Capture the cell that displays the provided text and extract its (X, Y) central coordinate. 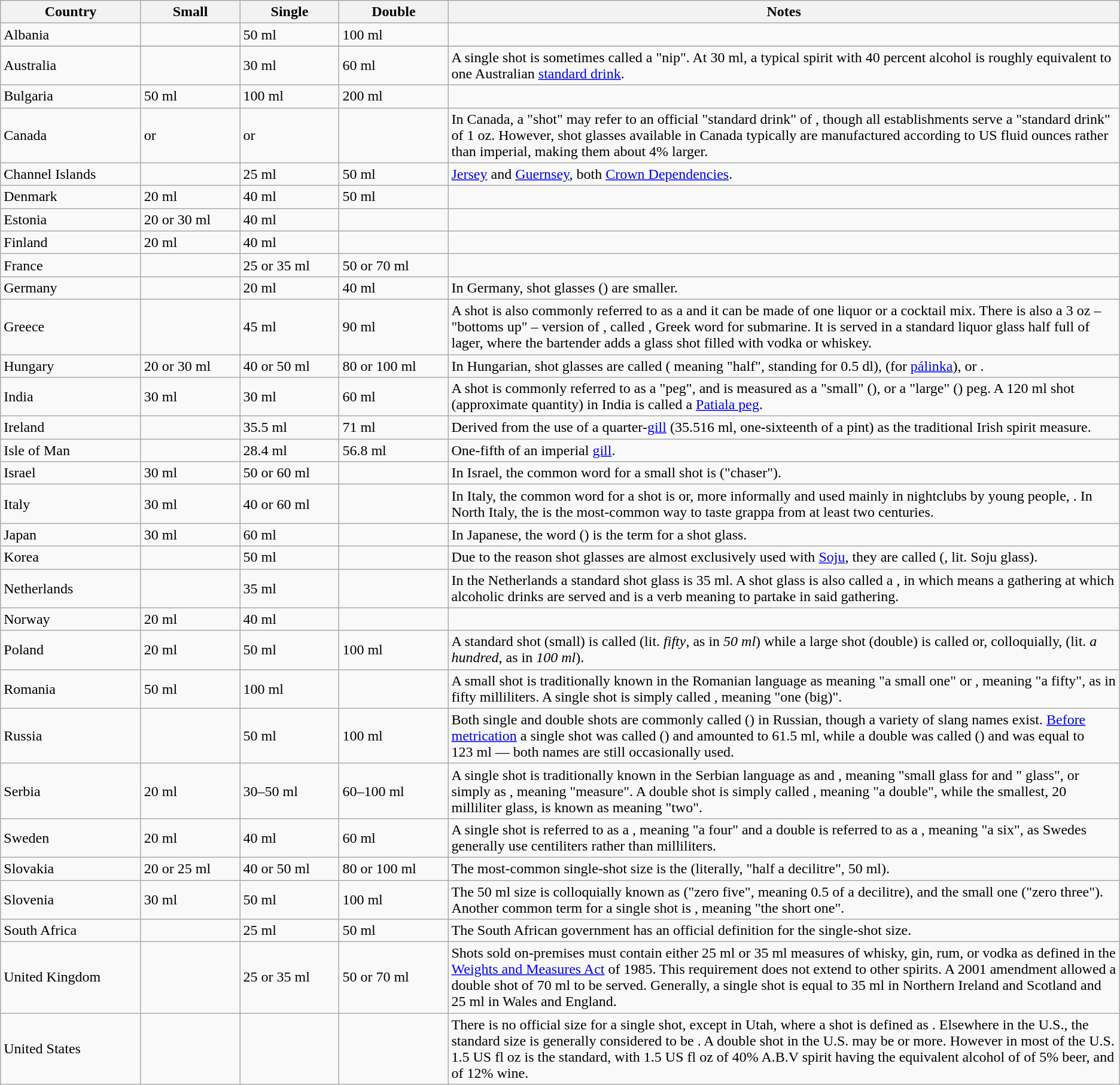
71 ml (394, 428)
Estonia (71, 220)
Slovakia (71, 868)
A standard shot (small) is called (lit. fifty, as in 50 ml) while a large shot (double) is called or, colloquially, (lit. a hundred, as in 100 ml). (784, 650)
Japan (71, 535)
In Germany, shot glasses () are smaller. (784, 288)
Russia (71, 736)
Small (190, 12)
Country (71, 12)
30–50 ml (290, 791)
Poland (71, 650)
Serbia (71, 791)
200 ml (394, 96)
The most-common single-shot size is the (literally, "half a decilitre", 50 ml). (784, 868)
50 or 60 ml (290, 473)
India (71, 397)
Romania (71, 689)
A single shot is sometimes called a "nip". At 30 ml, a typical spirit with 40 percent alcohol is roughly equivalent to one Australian standard drink. (784, 66)
20 or 25 ml (190, 868)
40 or 60 ml (290, 504)
Canada (71, 135)
United States (71, 1049)
28.4 ml (290, 450)
90 ml (394, 327)
Finland (71, 242)
Italy (71, 504)
35.5 ml (290, 428)
Bulgaria (71, 96)
Australia (71, 66)
60–100 ml (394, 791)
Israel (71, 473)
Netherlands (71, 589)
Albania (71, 35)
Denmark (71, 197)
45 ml (290, 327)
Korea (71, 557)
Norway (71, 619)
35 ml (290, 589)
Slovenia (71, 900)
South Africa (71, 931)
United Kingdom (71, 977)
France (71, 265)
Single (290, 12)
Greece (71, 327)
Notes (784, 12)
Jersey and Guernsey, both Crown Dependencies. (784, 174)
The South African government has an official definition for the single-shot size. (784, 931)
Hungary (71, 365)
Due to the reason shot glasses are almost exclusively used with Soju, they are called (, lit. Soju glass). (784, 557)
Sweden (71, 837)
Channel Islands (71, 174)
56.8 ml (394, 450)
One-fifth of an imperial gill. (784, 450)
Germany (71, 288)
Double (394, 12)
Derived from the use of a quarter-gill (35.516 ml, one-sixteenth of a pint) as the traditional Irish spirit measure. (784, 428)
Ireland (71, 428)
In Israel, the common word for a small shot is ("chaser"). (784, 473)
Isle of Man (71, 450)
In Japanese, the word () is the term for a shot glass. (784, 535)
In Hungarian, shot glasses are called ( meaning "half", standing for 0.5 dl), (for pálinka), or . (784, 365)
